From the cell containing the given text, extract its center point as (X, Y) coordinate. 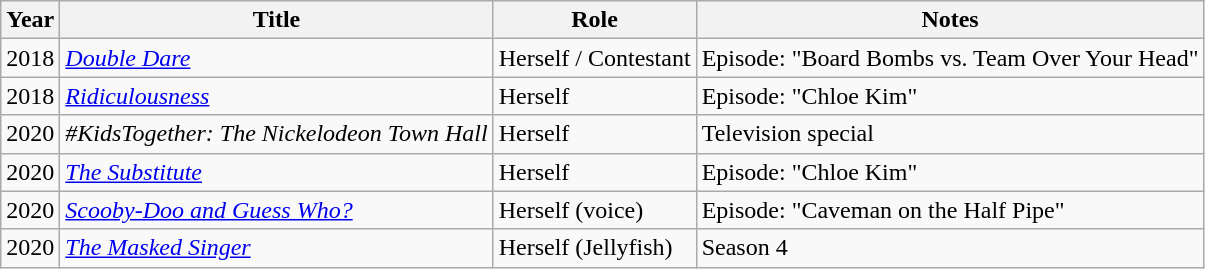
Episode: "Caveman on the Half Pipe" (950, 210)
Herself / Contestant (594, 58)
Season 4 (950, 248)
Notes (950, 20)
Role (594, 20)
Television special (950, 134)
Double Dare (276, 58)
Year (30, 20)
Title (276, 20)
The Masked Singer (276, 248)
Scooby-Doo and Guess Who? (276, 210)
Ridiculousness (276, 96)
Episode: "Board Bombs vs. Team Over Your Head" (950, 58)
Herself (Jellyfish) (594, 248)
#KidsTogether: The Nickelodeon Town Hall (276, 134)
The Substitute (276, 172)
Herself (voice) (594, 210)
